Locate the cell with the specified text and output its (X, Y) center coordinate. 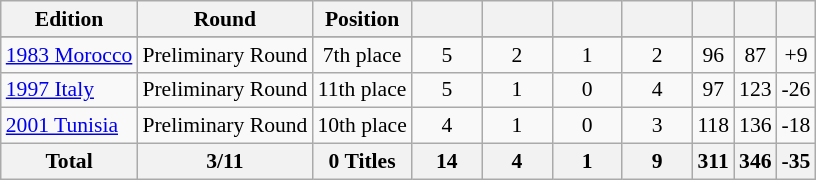
Edition (70, 19)
11th place (362, 90)
311 (713, 162)
-26 (796, 90)
87 (756, 55)
7th place (362, 55)
9 (657, 162)
118 (713, 126)
97 (713, 90)
3 (657, 126)
Total (70, 162)
Position (362, 19)
3/11 (224, 162)
Round (224, 19)
2001 Tunisia (70, 126)
0 Titles (362, 162)
10th place (362, 126)
96 (713, 55)
346 (756, 162)
1997 Italy (70, 90)
-18 (796, 126)
-35 (796, 162)
+9 (796, 55)
123 (756, 90)
136 (756, 126)
1983 Morocco (70, 55)
14 (447, 162)
